Identify which cell holds the provided text, then report its [x, y] central coordinate. 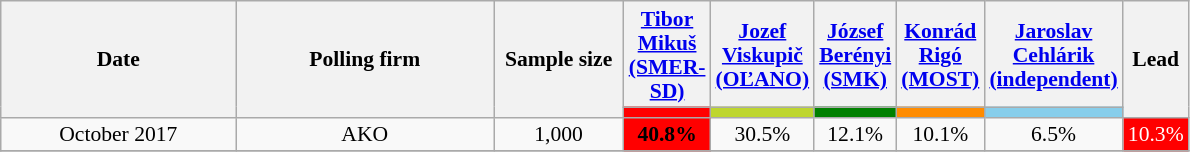
Sample size [559, 59]
József Berényi (SMK) [855, 54]
Lead [1156, 59]
Tibor Mikuš (SMER-SD) [668, 54]
October 2017 [118, 134]
30.5% [763, 134]
AKO [365, 134]
Polling firm [365, 59]
40.8% [668, 134]
10.3% [1156, 134]
1,000 [559, 134]
10.1% [940, 134]
6.5% [1053, 134]
Date [118, 59]
Konrád Rigó (MOST) [940, 54]
12.1% [855, 134]
Jozef Viskupič (OĽANO) [763, 54]
Jaroslav Cehlárik (independent) [1053, 54]
